Return the [x, y] coordinate for the center point of the cell that contains the specified text.  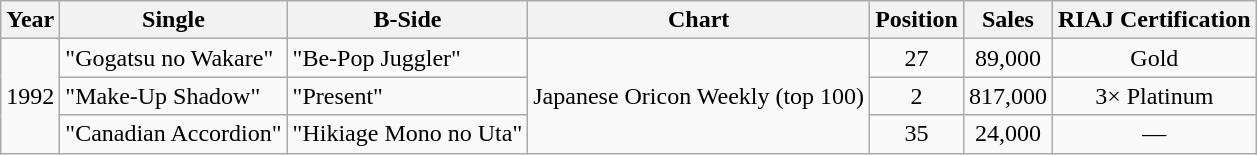
27 [917, 58]
"Canadian Accordion" [174, 134]
817,000 [1008, 96]
"Make-Up Shadow" [174, 96]
Gold [1154, 58]
RIAJ Certification [1154, 20]
89,000 [1008, 58]
— [1154, 134]
Chart [699, 20]
Single [174, 20]
Japanese Oricon Weekly (top 100) [699, 96]
Position [917, 20]
B-Side [408, 20]
24,000 [1008, 134]
Sales [1008, 20]
"Present" [408, 96]
"Gogatsu no Wakare" [174, 58]
Year [30, 20]
1992 [30, 96]
3× Platinum [1154, 96]
"Hikiage Mono no Uta" [408, 134]
"Be-Pop Juggler" [408, 58]
2 [917, 96]
35 [917, 134]
